Capture the cell that displays the provided text and extract its (x, y) central coordinate. 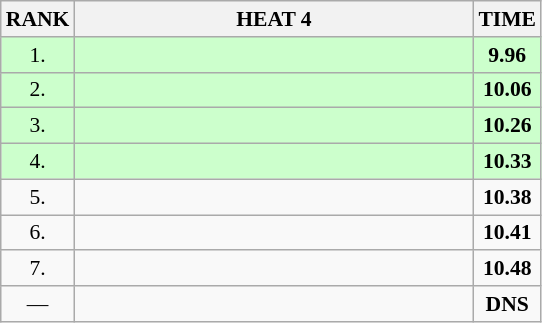
6. (38, 233)
10.38 (507, 197)
4. (38, 162)
RANK (38, 19)
10.26 (507, 126)
7. (38, 269)
10.33 (507, 162)
HEAT 4 (274, 19)
2. (38, 90)
9.96 (507, 55)
DNS (507, 304)
5. (38, 197)
10.41 (507, 233)
10.48 (507, 269)
1. (38, 55)
10.06 (507, 90)
3. (38, 126)
— (38, 304)
TIME (507, 19)
